Return the [X, Y] coordinate for the center point of the cell that contains the specified text.  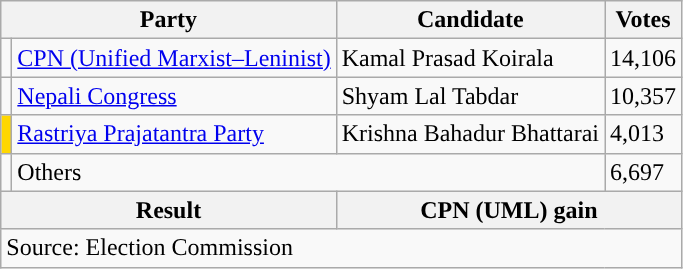
CPN (UML) gain [508, 210]
CPN (Unified Marxist–Leninist) [174, 58]
10,357 [642, 96]
Krishna Bahadur Bhattarai [470, 134]
Source: Election Commission [342, 248]
Party [168, 20]
Others [308, 172]
Rastriya Prajatantra Party [174, 134]
Nepali Congress [174, 96]
Votes [642, 20]
Candidate [470, 20]
4,013 [642, 134]
6,697 [642, 172]
Result [168, 210]
Kamal Prasad Koirala [470, 58]
Shyam Lal Tabdar [470, 96]
14,106 [642, 58]
